Provide the (X, Y) coordinate of the cell's center where the given text is located.  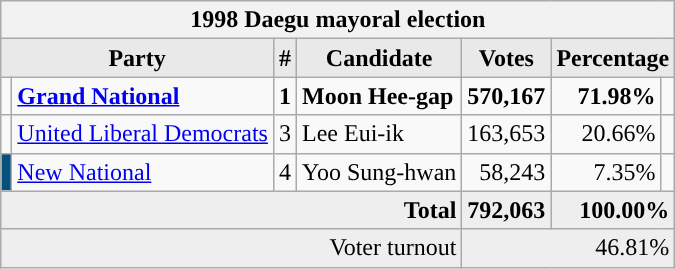
Total (232, 210)
1 (284, 96)
Voter turnout (232, 248)
4 (284, 172)
20.66% (606, 134)
Votes (506, 58)
570,167 (506, 96)
71.98% (606, 96)
100.00% (613, 210)
163,653 (506, 134)
3 (284, 134)
792,063 (506, 210)
Yoo Sung-hwan (380, 172)
Lee Eui-ik (380, 134)
United Liberal Democrats (143, 134)
Percentage (613, 58)
# (284, 58)
Candidate (380, 58)
7.35% (606, 172)
Moon Hee-gap (380, 96)
New National (143, 172)
58,243 (506, 172)
46.81% (568, 248)
Party (138, 58)
Grand National (143, 96)
1998 Daegu mayoral election (338, 20)
